Return the (X, Y) coordinate for the center point of the cell that contains the specified text.  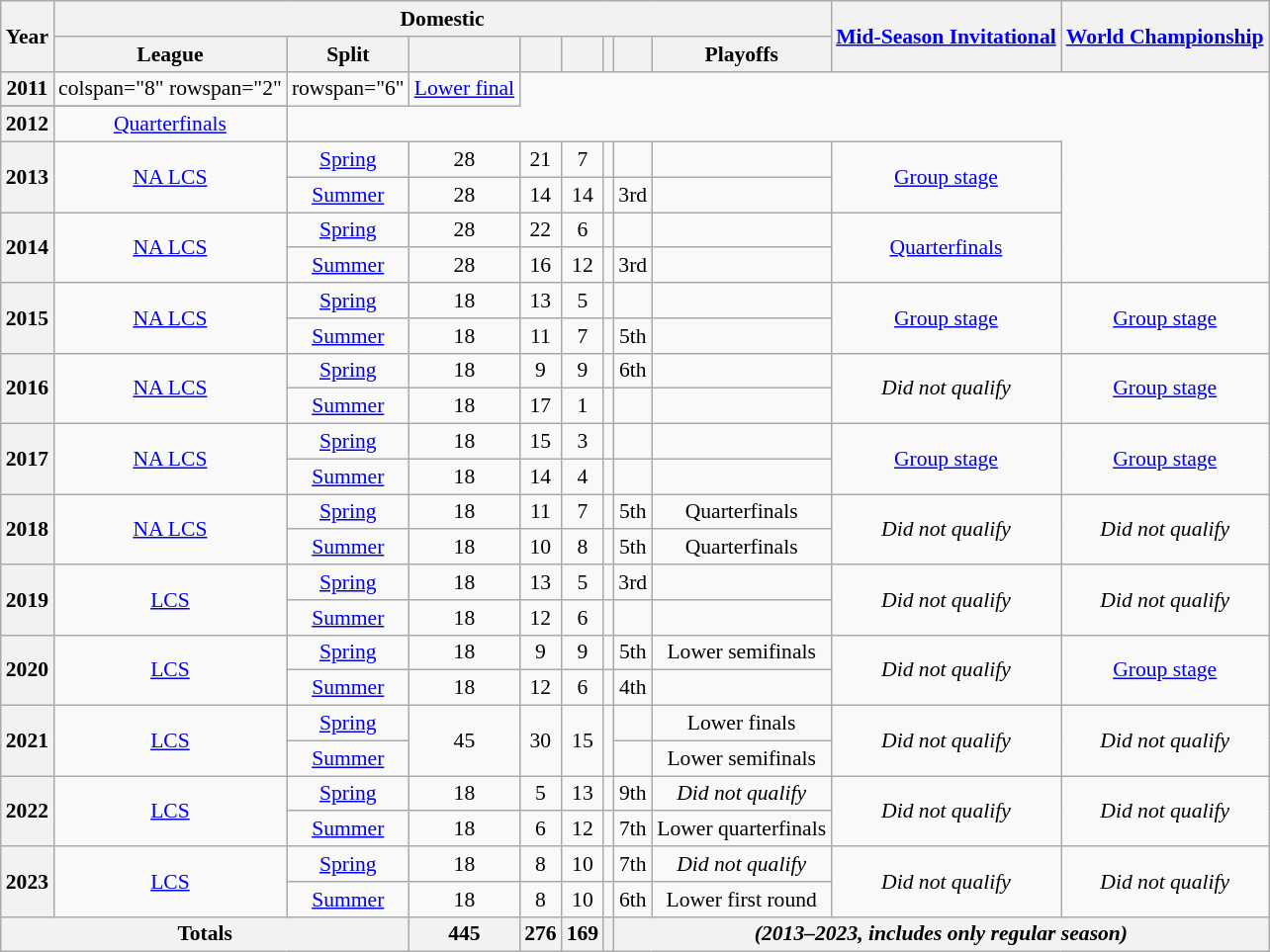
445 (465, 934)
Split (348, 54)
2020 (28, 670)
Lower finals (742, 724)
(2013–2023, includes only regular season) (941, 934)
9th (633, 794)
16 (540, 266)
2018 (28, 530)
rowspan="6" (348, 89)
2021 (28, 741)
World Championship (1165, 36)
Lower first round (742, 900)
2019 (28, 599)
2011 (28, 89)
2022 (28, 811)
2012 (28, 125)
30 (540, 741)
21 (540, 160)
2013 (28, 178)
Domestic (442, 19)
17 (540, 406)
2014 (28, 247)
3 (584, 442)
169 (584, 934)
Lower quarterfinals (742, 829)
League (170, 54)
Year (28, 36)
2015 (28, 318)
4th (633, 688)
45 (465, 741)
4 (584, 476)
2017 (28, 459)
2016 (28, 388)
276 (540, 934)
colspan="8" rowspan="2" (170, 89)
Totals (206, 934)
22 (540, 230)
Playoffs (742, 54)
Lower final (465, 89)
1 (584, 406)
Mid-Season Invitational (946, 36)
2023 (28, 882)
